Provide the (X, Y) coordinate of the cell's center where the given text is located.  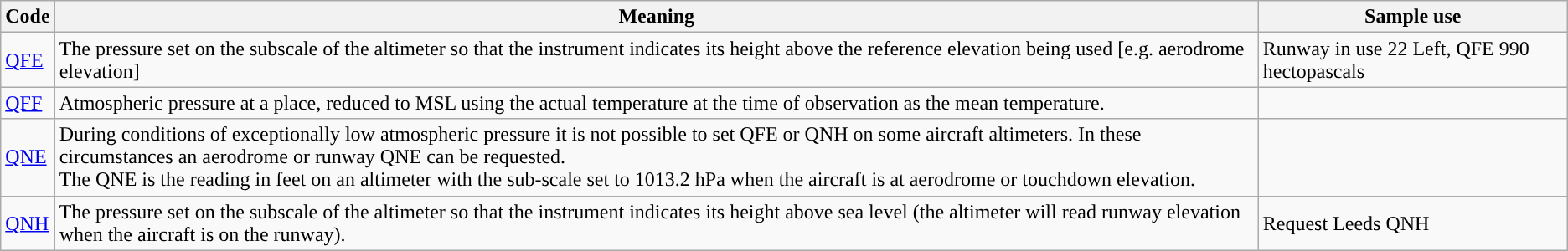
QNE (28, 157)
QFF (28, 103)
Sample use (1412, 17)
QFE (28, 60)
QNH (28, 223)
Runway in use 22 Left, QFE 990 hectopascals (1412, 60)
Request Leeds QNH (1412, 223)
Code (28, 17)
Atmospheric pressure at a place, reduced to MSL using the actual temperature at the time of observation as the mean temperature. (657, 103)
Meaning (657, 17)
